For the text-containing cell, return its midpoint in (x, y) coordinate format. 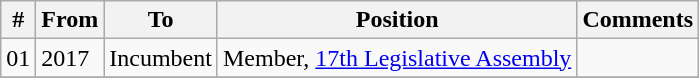
Comments (638, 20)
Position (396, 20)
01 (18, 58)
# (18, 20)
To (161, 20)
2017 (70, 58)
Member, 17th Legislative Assembly (396, 58)
From (70, 20)
Incumbent (161, 58)
